Search for the cell housing the specified text and yield its [X, Y] center coordinate. 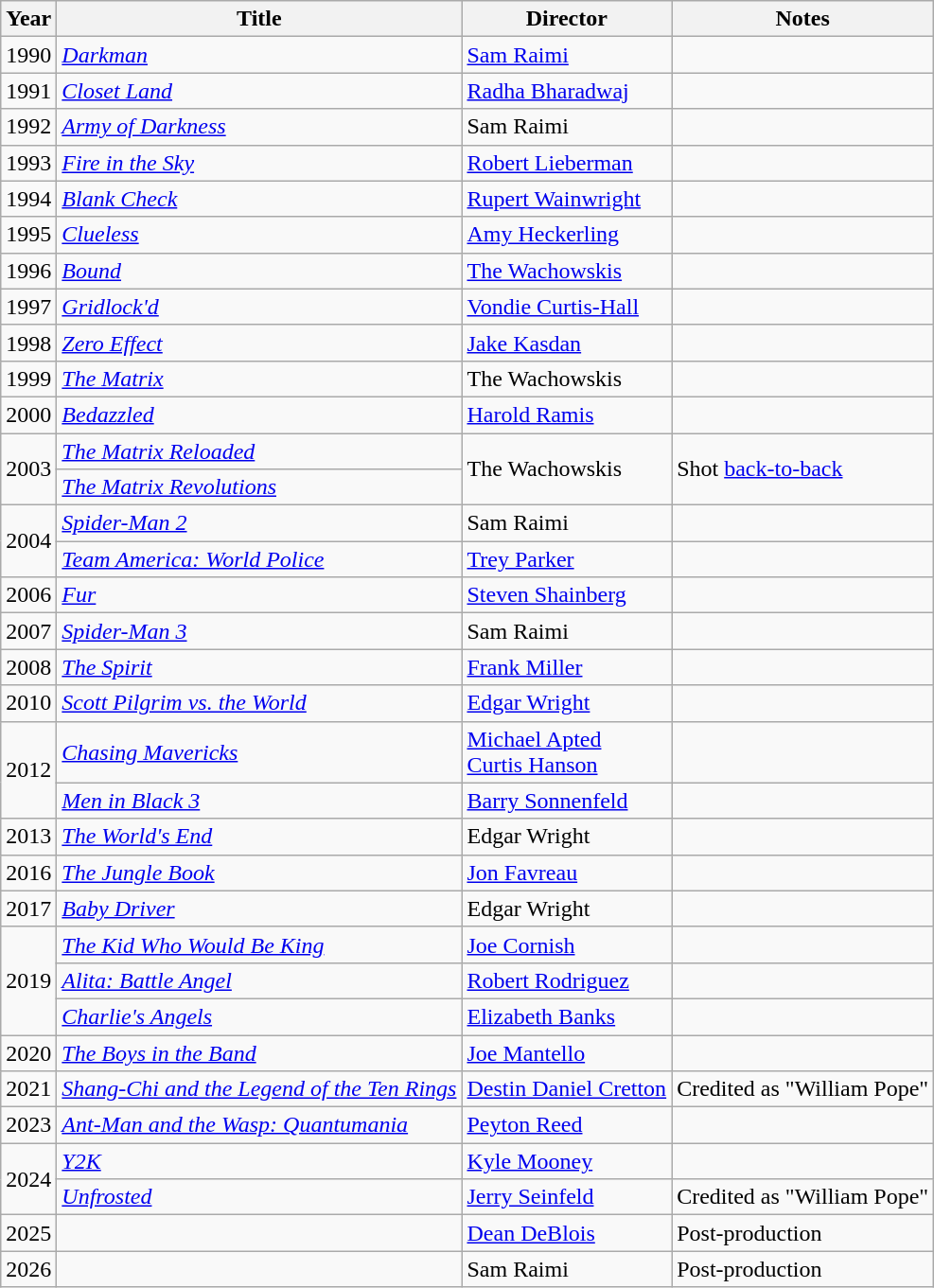
1992 [28, 127]
Charlie's Angels [259, 1016]
Bound [259, 271]
2021 [28, 1089]
2006 [28, 595]
Spider-Man 3 [259, 631]
2000 [28, 415]
1990 [28, 55]
The Kid Who Would Be King [259, 944]
Shot back-to-back [802, 469]
1999 [28, 379]
The Matrix [259, 379]
Joe Mantello [567, 1053]
Notes [802, 19]
Amy Heckerling [567, 235]
2012 [28, 770]
Harold Ramis [567, 415]
Radha Bharadwaj [567, 91]
2026 [28, 1269]
2007 [28, 631]
Peyton Reed [567, 1125]
Chasing Mavericks [259, 751]
Jon Favreau [567, 873]
2020 [28, 1053]
2013 [28, 837]
2024 [28, 1179]
1995 [28, 235]
Michael AptedCurtis Hanson [567, 751]
Director [567, 19]
Men in Black 3 [259, 801]
Team America: World Police [259, 559]
Y2K [259, 1161]
Kyle Mooney [567, 1161]
Zero Effect [259, 343]
Baby Driver [259, 909]
2010 [28, 703]
Jerry Seinfeld [567, 1197]
Bedazzled [259, 415]
The Boys in the Band [259, 1053]
Year [28, 19]
The Matrix Reloaded [259, 451]
2017 [28, 909]
Robert Rodriguez [567, 980]
1998 [28, 343]
1997 [28, 307]
The World's End [259, 837]
Vondie Curtis-Hall [567, 307]
Elizabeth Banks [567, 1016]
Trey Parker [567, 559]
Army of Darkness [259, 127]
Fur [259, 595]
2025 [28, 1233]
1993 [28, 163]
Steven Shainberg [567, 595]
Rupert Wainwright [567, 199]
1991 [28, 91]
1994 [28, 199]
Title [259, 19]
Jake Kasdan [567, 343]
Frank Miller [567, 667]
2004 [28, 541]
Destin Daniel Cretton [567, 1089]
Blank Check [259, 199]
Clueless [259, 235]
Closet Land [259, 91]
The Matrix Revolutions [259, 487]
Shang-Chi and the Legend of the Ten Rings [259, 1089]
Scott Pilgrim vs. the World [259, 703]
1996 [28, 271]
Unfrosted [259, 1197]
Joe Cornish [567, 944]
Alita: Battle Angel [259, 980]
Gridlock'd [259, 307]
2019 [28, 980]
Fire in the Sky [259, 163]
2016 [28, 873]
Darkman [259, 55]
Ant-Man and the Wasp: Quantumania [259, 1125]
2003 [28, 469]
The Jungle Book [259, 873]
2023 [28, 1125]
2008 [28, 667]
Robert Lieberman [567, 163]
Barry Sonnenfeld [567, 801]
The Spirit [259, 667]
Spider-Man 2 [259, 523]
Dean DeBlois [567, 1233]
